Find where the given text appears and provide that cell's center as [x, y] coordinate. 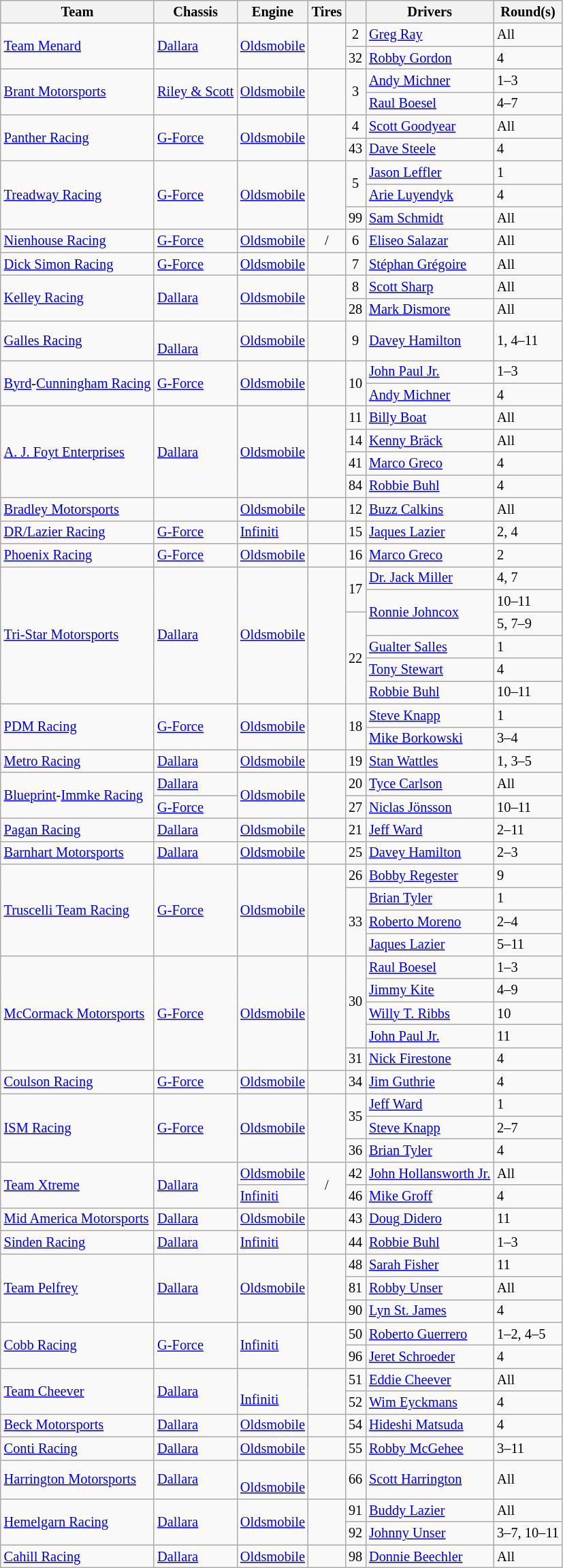
Galles Racing [78, 341]
52 [355, 1403]
Team Pelfrey [78, 1288]
Niclas Jönsson [430, 807]
Treadway Racing [78, 195]
92 [355, 1533]
2–3 [528, 853]
Sinden Racing [78, 1242]
99 [355, 218]
Engine [272, 12]
33 [355, 921]
Scott Goodyear [430, 127]
Roberto Guerrero [430, 1334]
Round(s) [528, 12]
Dr. Jack Miller [430, 578]
81 [355, 1288]
2, 4 [528, 532]
Truscelli Team Racing [78, 911]
Buddy Lazier [430, 1510]
34 [355, 1082]
Jason Leffler [430, 172]
Riley & Scott [195, 91]
1–2, 4–5 [528, 1334]
6 [355, 241]
44 [355, 1242]
Blueprint-Immke Racing [78, 795]
Brant Motorsports [78, 91]
66 [355, 1480]
3 [355, 91]
Hemelgarn Racing [78, 1522]
41 [355, 463]
Kenny Bräck [430, 440]
Mark Dismore [430, 310]
Cobb Racing [78, 1345]
Dave Steele [430, 149]
55 [355, 1448]
Donnie Beechler [430, 1556]
Team [78, 12]
Jeret Schroeder [430, 1356]
Cahill Racing [78, 1556]
3–7, 10–11 [528, 1533]
Billy Boat [430, 417]
4, 7 [528, 578]
Bradley Motorsports [78, 509]
26 [355, 876]
35 [355, 1116]
5 [355, 184]
Harrington Motorsports [78, 1480]
96 [355, 1356]
Lyn St. James [430, 1311]
Willy T. Ribbs [430, 1013]
28 [355, 310]
Team Menard [78, 46]
Panther Racing [78, 137]
5, 7–9 [528, 623]
Robby McGehee [430, 1448]
Nienhouse Racing [78, 241]
Tony Stewart [430, 670]
2–4 [528, 921]
Byrd-Cunningham Racing [78, 382]
32 [355, 58]
Team Cheever [78, 1391]
51 [355, 1379]
Greg Ray [430, 35]
4–9 [528, 990]
2–11 [528, 830]
Drivers [430, 12]
27 [355, 807]
Johnny Unser [430, 1533]
Mike Borkowski [430, 738]
Tri-Star Motorsports [78, 635]
21 [355, 830]
Coulson Racing [78, 1082]
20 [355, 784]
Pagan Racing [78, 830]
7 [355, 264]
48 [355, 1265]
84 [355, 486]
Mike Groff [430, 1196]
1, 3–5 [528, 761]
Phoenix Racing [78, 555]
Stéphan Grégoire [430, 264]
Gualter Salles [430, 647]
8 [355, 287]
Sam Schmidt [430, 218]
46 [355, 1196]
Buzz Calkins [430, 509]
3–4 [528, 738]
98 [355, 1556]
1, 4–11 [528, 341]
91 [355, 1510]
Doug Didero [430, 1219]
18 [355, 727]
PDM Racing [78, 727]
90 [355, 1311]
Barnhart Motorsports [78, 853]
16 [355, 555]
Robby Unser [430, 1288]
19 [355, 761]
Hideshi Matsuda [430, 1425]
54 [355, 1425]
ISM Racing [78, 1127]
John Hollansworth Jr. [430, 1173]
Sarah Fisher [430, 1265]
Stan Wattles [430, 761]
DR/Lazier Racing [78, 532]
Eddie Cheever [430, 1379]
30 [355, 1002]
Tyce Carlson [430, 784]
Kelley Racing [78, 298]
Ronnie Johncox [430, 612]
36 [355, 1151]
Team Xtreme [78, 1184]
Beck Motorsports [78, 1425]
Chassis [195, 12]
22 [355, 657]
4–7 [528, 103]
3–11 [528, 1448]
2–7 [528, 1128]
50 [355, 1334]
Tires [327, 12]
McCormack Motorsports [78, 1013]
Dick Simon Racing [78, 264]
12 [355, 509]
Roberto Moreno [430, 921]
Conti Racing [78, 1448]
Scott Harrington [430, 1480]
Metro Racing [78, 761]
Eliseo Salazar [430, 241]
Jim Guthrie [430, 1082]
Bobby Regester [430, 876]
Jimmy Kite [430, 990]
Arie Luyendyk [430, 195]
25 [355, 853]
17 [355, 589]
Mid America Motorsports [78, 1219]
15 [355, 532]
14 [355, 440]
31 [355, 1059]
Robby Gordon [430, 58]
5–11 [528, 945]
42 [355, 1173]
A. J. Foyt Enterprises [78, 452]
Wim Eyckmans [430, 1403]
Scott Sharp [430, 287]
Nick Firestone [430, 1059]
